Capture the cell that displays the provided text and extract its (x, y) central coordinate. 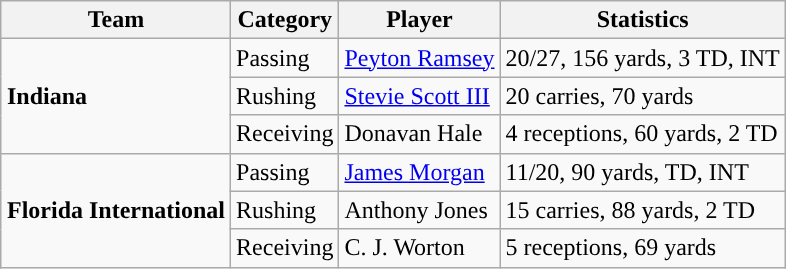
Stevie Scott III (420, 96)
Florida International (116, 210)
4 receptions, 60 yards, 2 TD (642, 134)
Statistics (642, 20)
20 carries, 70 yards (642, 96)
Peyton Ramsey (420, 58)
11/20, 90 yards, TD, INT (642, 172)
Category (285, 20)
5 receptions, 69 yards (642, 248)
Donavan Hale (420, 134)
15 carries, 88 yards, 2 TD (642, 210)
C. J. Worton (420, 248)
James Morgan (420, 172)
Indiana (116, 96)
Anthony Jones (420, 210)
Team (116, 20)
Player (420, 20)
20/27, 156 yards, 3 TD, INT (642, 58)
